Locate the cell with the specified text and output its (x, y) center coordinate. 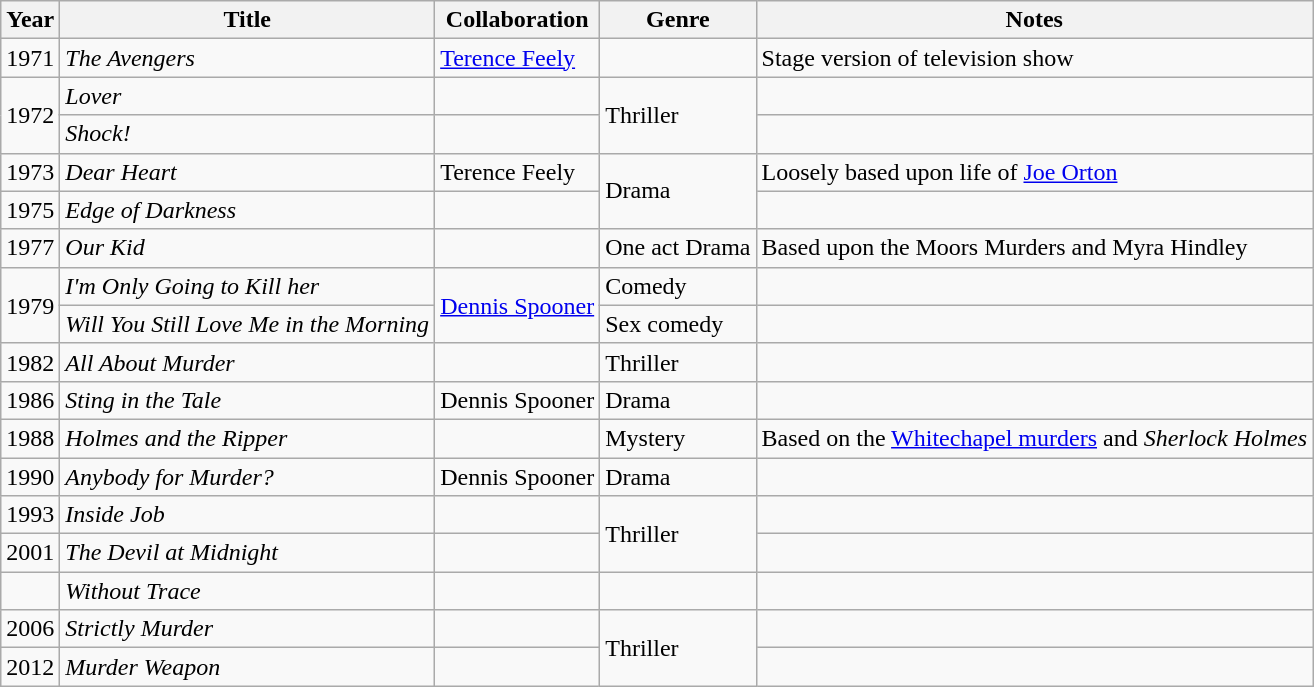
I'm Only Going to Kill her (248, 286)
Mystery (678, 438)
Comedy (678, 286)
Loosely based upon life of Joe Orton (1034, 172)
1979 (30, 305)
1973 (30, 172)
2012 (30, 667)
Collaboration (518, 20)
Without Trace (248, 591)
Will You Still Love Me in the Morning (248, 324)
Murder Weapon (248, 667)
1972 (30, 115)
Anybody for Murder? (248, 477)
Year (30, 20)
Inside Job (248, 515)
1977 (30, 248)
Holmes and the Ripper (248, 438)
Notes (1034, 20)
1975 (30, 210)
Sex comedy (678, 324)
All About Murder (248, 362)
The Devil at Midnight (248, 553)
Edge of Darkness (248, 210)
Lover (248, 96)
The Avengers (248, 58)
Dear Heart (248, 172)
2001 (30, 553)
Sting in the Tale (248, 400)
1988 (30, 438)
1971 (30, 58)
Based on the Whitechapel murders and Sherlock Holmes (1034, 438)
1993 (30, 515)
1990 (30, 477)
2006 (30, 629)
1986 (30, 400)
One act Drama (678, 248)
Stage version of television show (1034, 58)
Title (248, 20)
Genre (678, 20)
Our Kid (248, 248)
Shock! (248, 134)
1982 (30, 362)
Strictly Murder (248, 629)
Based upon the Moors Murders and Myra Hindley (1034, 248)
